Return the [x, y] coordinate for the center point of the cell that contains the specified text.  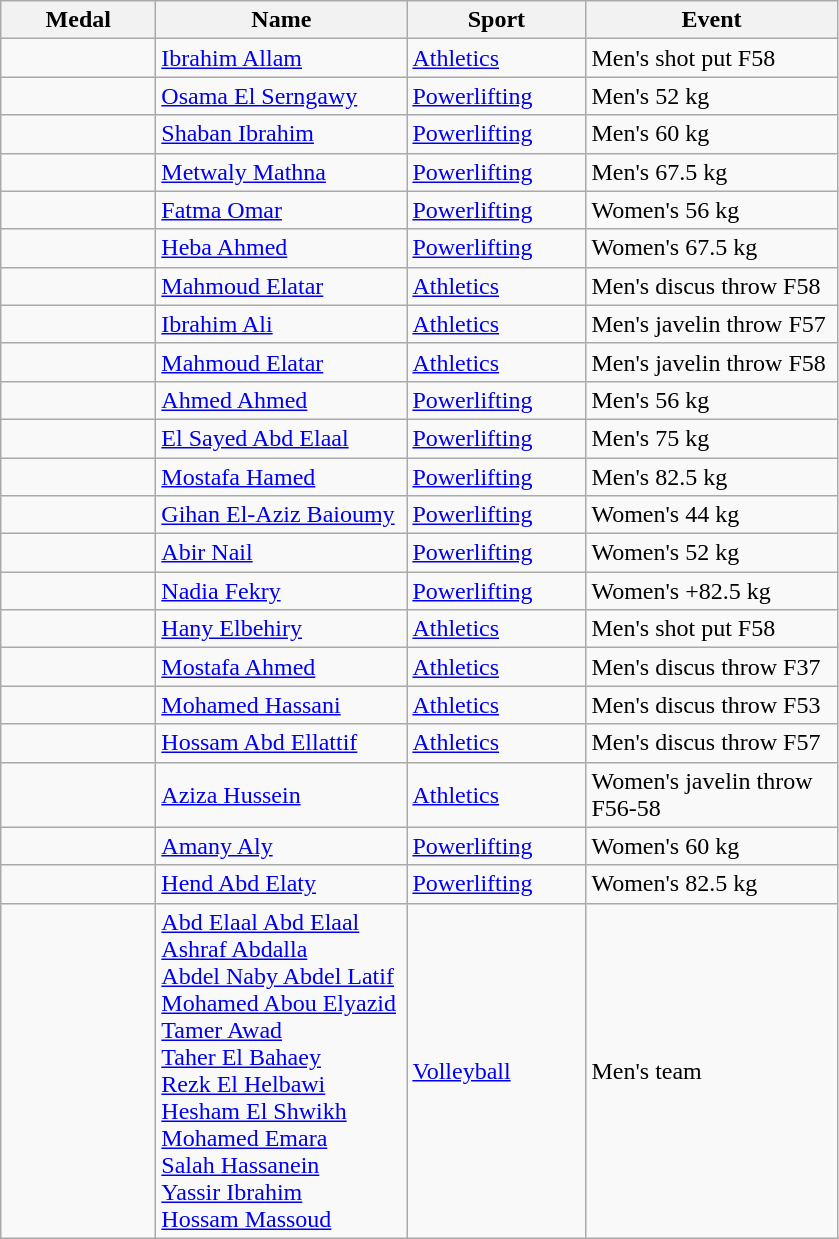
Medal [78, 20]
Osama El Serngawy [282, 96]
Volleyball [496, 1070]
Sport [496, 20]
Mostafa Hamed [282, 477]
Women's 56 kg [712, 210]
Women's 44 kg [712, 515]
Hany Elbehiry [282, 629]
Men's 75 kg [712, 438]
Men's discus throw F58 [712, 286]
Event [712, 20]
Men's discus throw F37 [712, 667]
Amany Aly [282, 846]
Women's 52 kg [712, 553]
Men's discus throw F57 [712, 743]
Men's 60 kg [712, 134]
Women's 60 kg [712, 846]
Women's 67.5 kg [712, 248]
Shaban Ibrahim [282, 134]
Aziza Hussein [282, 794]
Men's discus throw F53 [712, 705]
Women's +82.5 kg [712, 591]
El Sayed Abd Elaal [282, 438]
Hend Abd Elaty [282, 884]
Men's javelin throw F57 [712, 324]
Men's 82.5 kg [712, 477]
Men's javelin throw F58 [712, 362]
Mostafa Ahmed [282, 667]
Ibrahim Allam [282, 58]
Women's javelin throw F56-58 [712, 794]
Men's 67.5 kg [712, 172]
Fatma Omar [282, 210]
Gihan El-Aziz Baioumy [282, 515]
Mohamed Hassani [282, 705]
Men's 56 kg [712, 400]
Men's 52 kg [712, 96]
Ahmed Ahmed [282, 400]
Ibrahim Ali [282, 324]
Nadia Fekry [282, 591]
Abir Nail [282, 553]
Name [282, 20]
Hossam Abd Ellattif [282, 743]
Men's team [712, 1070]
Metwaly Mathna [282, 172]
Heba Ahmed [282, 248]
Women's 82.5 kg [712, 884]
